Determine the (X, Y) coordinate at the center of the cell enclosing the given text.  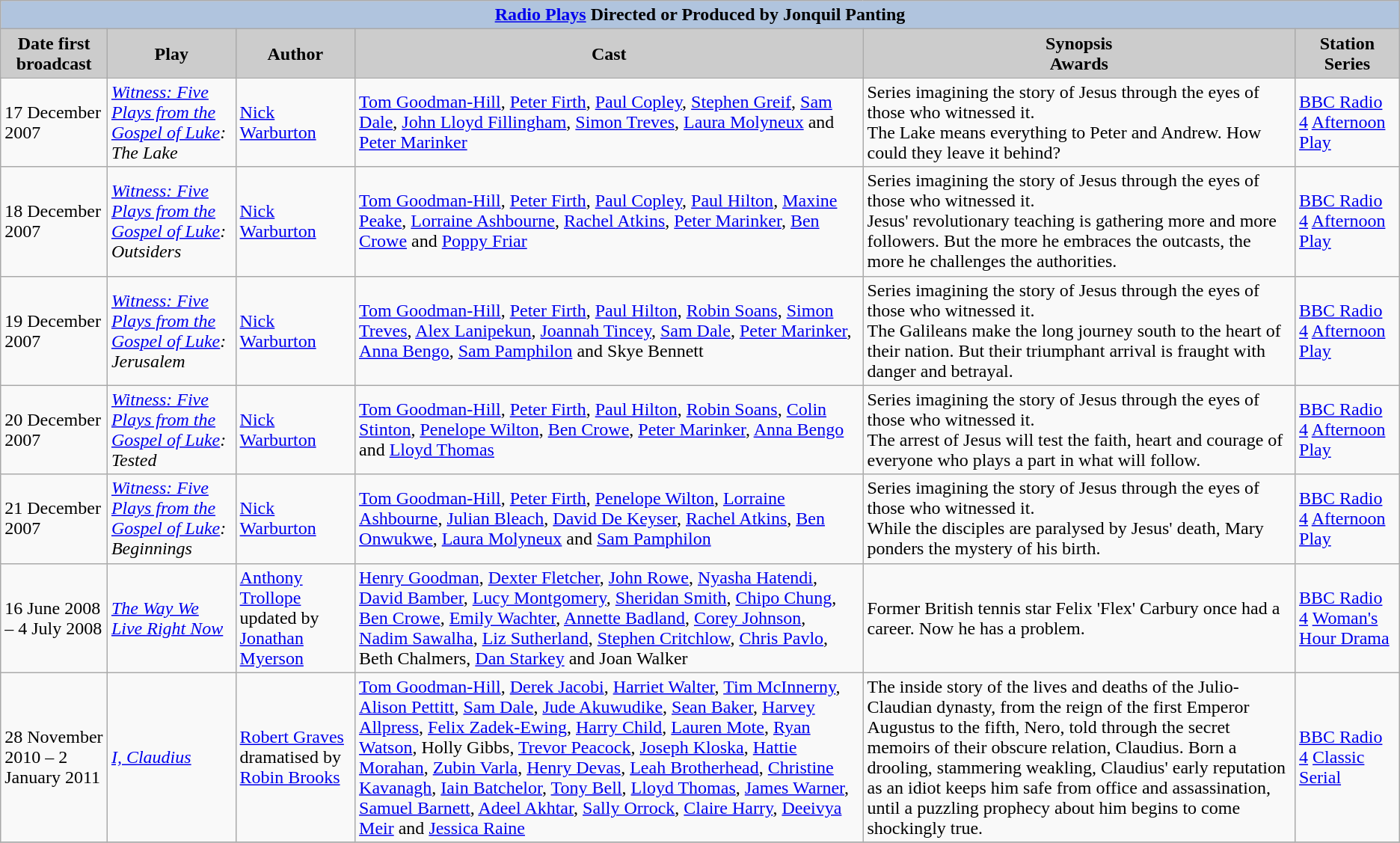
Tom Goodman-Hill, Peter Firth, Paul Copley, Stephen Greif, Sam Dale, John Lloyd Fillingham, Simon Treves, Laura Molyneux and Peter Marinker (609, 123)
Witness: Five Plays from the Gospel of Luke: The Lake (171, 123)
BBC Radio 4 Classic Serial (1348, 757)
16 June 2008 – 4 July 2008 (54, 618)
Robert Graves dramatised by Robin Brooks (295, 757)
Cast (609, 54)
Tom Goodman-Hill, Peter Firth, Paul Copley, Paul Hilton, Maxine Peake, Lorraine Ashbourne, Rachel Atkins, Peter Marinker, Ben Crowe and Poppy Friar (609, 221)
Witness: Five Plays from the Gospel of Luke: Beginnings (171, 519)
SynopsisAwards (1079, 54)
Date first broadcast (54, 54)
StationSeries (1348, 54)
Anthony Trollope updated by Jonathan Myerson (295, 618)
Witness: Five Plays from the Gospel of Luke: Tested (171, 429)
Former British tennis star Felix 'Flex' Carbury once had a career. Now he has a problem. (1079, 618)
I, Claudius (171, 757)
Radio Plays Directed or Produced by Jonquil Panting (700, 15)
The Way We Live Right Now (171, 618)
19 December 2007 (54, 331)
18 December 2007 (54, 221)
Witness: Five Plays from the Gospel of Luke: Outsiders (171, 221)
BBC Radio 4 Woman's Hour Drama (1348, 618)
20 December 2007 (54, 429)
Play (171, 54)
21 December 2007 (54, 519)
Tom Goodman-Hill, Peter Firth, Paul Hilton, Robin Soans, Colin Stinton, Penelope Wilton, Ben Crowe, Peter Marinker, Anna Bengo and Lloyd Thomas (609, 429)
Author (295, 54)
28 November 2010 – 2 January 2011 (54, 757)
Witness: Five Plays from the Gospel of Luke: Jerusalem (171, 331)
17 December 2007 (54, 123)
